For the text-containing cell, return its midpoint in (X, Y) coordinate format. 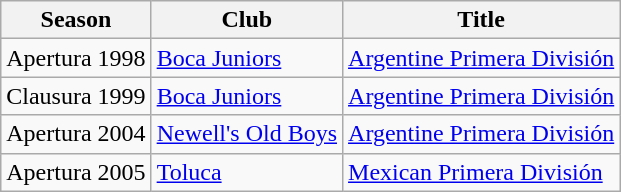
Title (482, 20)
Club (246, 20)
Newell's Old Boys (246, 134)
Mexican Primera División (482, 172)
Apertura 1998 (76, 58)
Apertura 2005 (76, 172)
Toluca (246, 172)
Clausura 1999 (76, 96)
Apertura 2004 (76, 134)
Season (76, 20)
